Detect which cell encompasses the target text, then output its (X, Y) center coordinate. 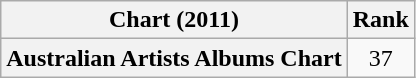
37 (380, 58)
Australian Artists Albums Chart (174, 58)
Rank (380, 20)
Chart (2011) (174, 20)
